Return the (x, y) coordinate for the center point of the cell that contains the specified text.  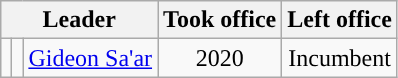
Gideon Sa'ar (90, 58)
Took office (220, 20)
Leader (80, 20)
2020 (220, 58)
Incumbent (340, 58)
Left office (340, 20)
